Return the (X, Y) coordinate for the center point of the cell that contains the specified text.  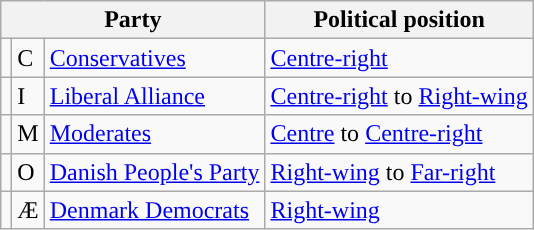
I (28, 96)
Right-wing to Far-right (399, 172)
Party (133, 20)
O (28, 172)
Liberal Alliance (154, 96)
M (28, 134)
Conservatives (154, 58)
Political position (399, 20)
Æ (28, 210)
Right-wing (399, 210)
Denmark Democrats (154, 210)
Centre to Centre-right (399, 134)
Centre-right to Right-wing (399, 96)
Danish People's Party (154, 172)
Moderates (154, 134)
Centre-right (399, 58)
C (28, 58)
